From the cell containing the given text, extract its center point as (X, Y) coordinate. 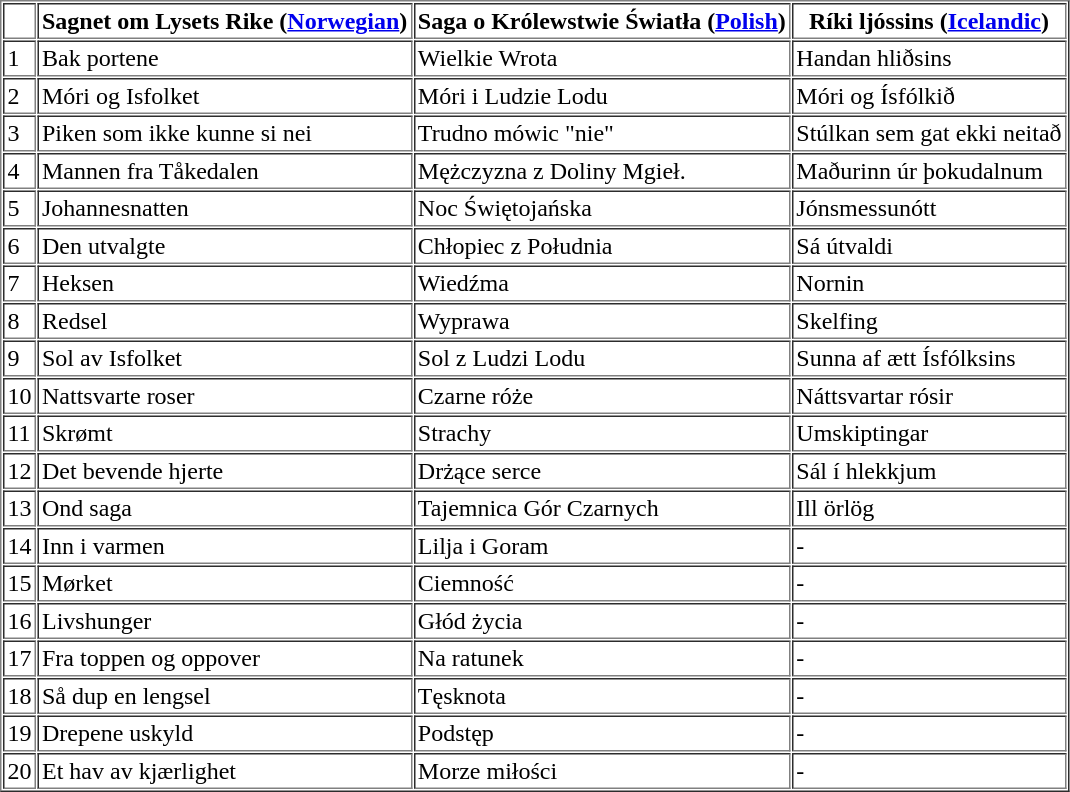
Nornin (929, 284)
15 (20, 584)
19 (20, 734)
Wiedźma (602, 284)
Umskiptingar (929, 434)
17 (20, 658)
18 (20, 696)
Sál í hlekkjum (929, 471)
Nattsvarte roser (225, 396)
Lilja i Goram (602, 546)
Piken som ikke kunne si nei (225, 134)
2 (20, 96)
Trudno mówic "nie" (602, 134)
12 (20, 471)
Mężczyzna z Doliny Mgieł. (602, 171)
11 (20, 434)
Tajemnica Gór Czarnych (602, 508)
Mannen fra Tåkedalen (225, 171)
3 (20, 134)
Skelfing (929, 321)
Mørket (225, 584)
Jónsmessunótt (929, 208)
Ond saga (225, 508)
Móri i Ludzie Lodu (602, 96)
Náttsvartar rósir (929, 396)
Det bevende hjerte (225, 471)
Et hav av kjærlighet (225, 771)
6 (20, 246)
Inn i varmen (225, 546)
1 (20, 58)
14 (20, 546)
Móri og Ísfólkið (929, 96)
13 (20, 508)
Czarne róże (602, 396)
Wielkie Wrota (602, 58)
Livshunger (225, 621)
Ciemność (602, 584)
Na ratunek (602, 658)
Redsel (225, 321)
Głód życia (602, 621)
Heksen (225, 284)
Den utvalgte (225, 246)
Handan hliðsins (929, 58)
20 (20, 771)
Så dup en lengsel (225, 696)
Drżące serce (602, 471)
16 (20, 621)
Bak portene (225, 58)
Sol av Isfolket (225, 358)
9 (20, 358)
Tęsknota (602, 696)
Stúlkan sem gat ekki neitað (929, 134)
Johannesnatten (225, 208)
Morze miłości (602, 771)
Saga o Królewstwie Światła (Polish) (602, 21)
Drepene uskyld (225, 734)
5 (20, 208)
Móri og Isfolket (225, 96)
Maðurinn úr þokudalnum (929, 171)
Chłopiec z Południa (602, 246)
7 (20, 284)
Ríki ljóssins (Icelandic) (929, 21)
10 (20, 396)
4 (20, 171)
Strachy (602, 434)
Sagnet om Lysets Rike (Norwegian) (225, 21)
Sá útvaldi (929, 246)
Sunna af ætt Ísfólksins (929, 358)
Podstęp (602, 734)
Ill örlög (929, 508)
Wyprawa (602, 321)
Fra toppen og oppover (225, 658)
Sol z Ludzi Lodu (602, 358)
Noc Świętojańska (602, 208)
Skrømt (225, 434)
8 (20, 321)
